Identify which cell holds the provided text, then report its [x, y] central coordinate. 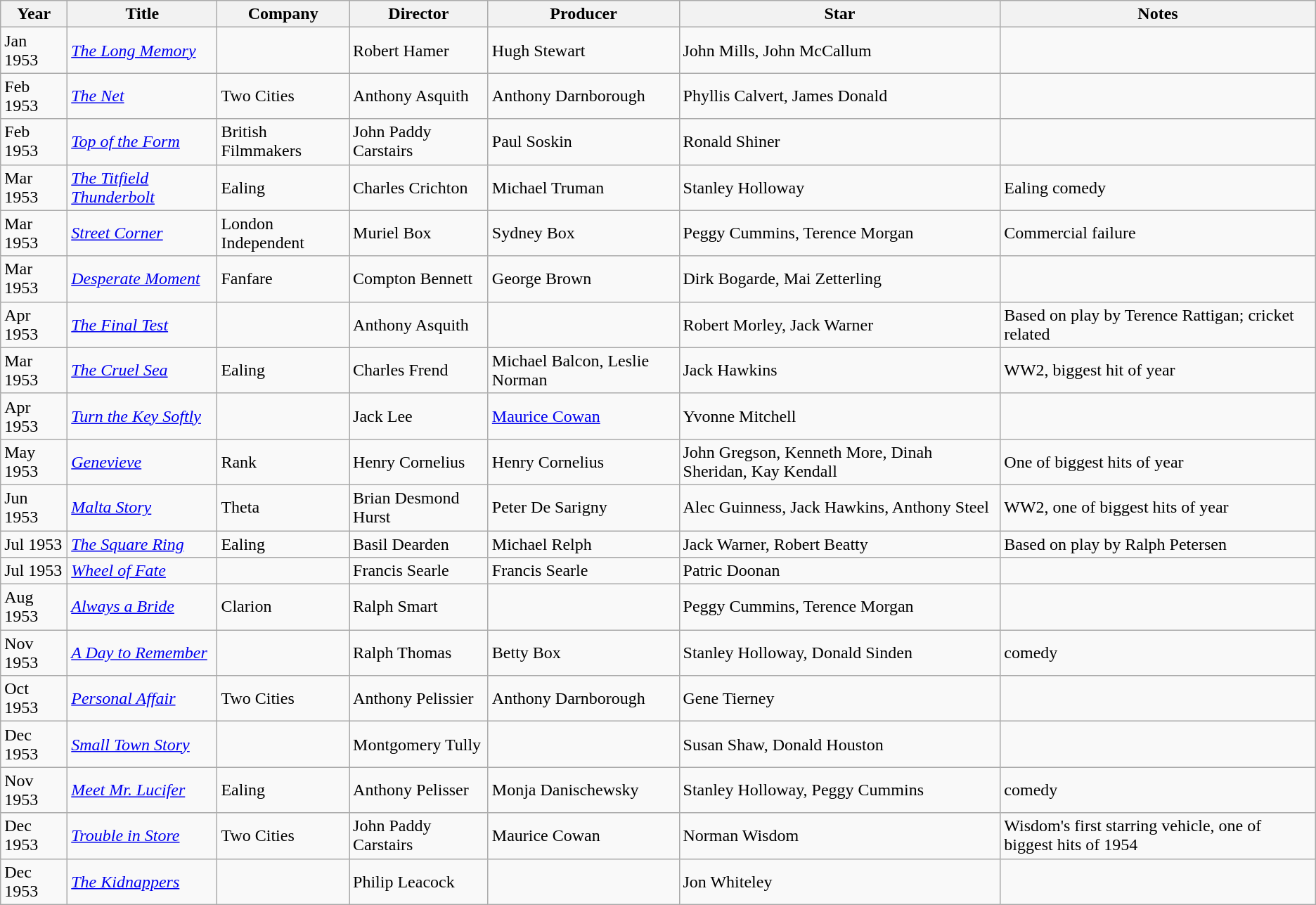
Michael Relph [583, 544]
Personal Affair [142, 699]
Betty Box [583, 653]
WW2, one of biggest hits of year [1158, 508]
Phyllis Calvert, James Donald [839, 96]
Rank [283, 461]
Star [839, 14]
Michael Balcon, Leslie Norman [583, 370]
Dirk Bogarde, Mai Zetterling [839, 278]
Stanley Holloway, Peggy Cummins [839, 790]
One of biggest hits of year [1158, 461]
Malta Story [142, 508]
Jun 1953 [34, 508]
The Square Ring [142, 544]
Producer [583, 14]
Top of the Form [142, 142]
Sydney Box [583, 233]
Company [283, 14]
Gene Tierney [839, 699]
The Final Test [142, 325]
Genevieve [142, 461]
Alec Guinness, Jack Hawkins, Anthony Steel [839, 508]
Basil Dearden [419, 544]
Fanfare [283, 278]
The Titfield Thunderbolt [142, 187]
WW2, biggest hit of year [1158, 370]
John Mills, John McCallum [839, 51]
George Brown [583, 278]
Year [34, 14]
John Gregson, Kenneth More, Dinah Sheridan, Kay Kendall [839, 461]
Muriel Box [419, 233]
Trouble in Store [142, 835]
Michael Truman [583, 187]
Oct 1953 [34, 699]
Peter De Sarigny [583, 508]
Philip Leacock [419, 882]
Charles Crichton [419, 187]
Stanley Holloway [839, 187]
Street Corner [142, 233]
Compton Bennett [419, 278]
Small Town Story [142, 744]
Ronald Shiner [839, 142]
Desperate Moment [142, 278]
Ralph Thomas [419, 653]
Director [419, 14]
British Filmmakers [283, 142]
Meet Mr. Lucifer [142, 790]
Wisdom's first starring vehicle, one of biggest hits of 1954 [1158, 835]
Title [142, 14]
A Day to Remember [142, 653]
Yvonne Mitchell [839, 416]
May 1953 [34, 461]
Jan 1953 [34, 51]
Theta [283, 508]
Notes [1158, 14]
Always a Bride [142, 608]
Hugh Stewart [583, 51]
Anthony Pelisser [419, 790]
Robert Hamer [419, 51]
Robert Morley, Jack Warner [839, 325]
The Long Memory [142, 51]
The Kidnappers [142, 882]
Monja Danischewsky [583, 790]
Aug 1953 [34, 608]
Jack Lee [419, 416]
Paul Soskin [583, 142]
Jack Warner, Robert Beatty [839, 544]
Stanley Holloway, Donald Sinden [839, 653]
Clarion [283, 608]
Montgomery Tully [419, 744]
Ralph Smart [419, 608]
Anthony Pelissier [419, 699]
The Net [142, 96]
The Cruel Sea [142, 370]
Jon Whiteley [839, 882]
Norman Wisdom [839, 835]
Turn the Key Softly [142, 416]
Commercial failure [1158, 233]
Based on play by Terence Rattigan; cricket related [1158, 325]
Charles Frend [419, 370]
Jack Hawkins [839, 370]
Susan Shaw, Donald Houston [839, 744]
Ealing comedy [1158, 187]
Wheel of Fate [142, 571]
Based on play by Ralph Petersen [1158, 544]
Brian Desmond Hurst [419, 508]
Patric Doonan [839, 571]
London Independent [283, 233]
